Detect which cell encompasses the target text, then output its [X, Y] center coordinate. 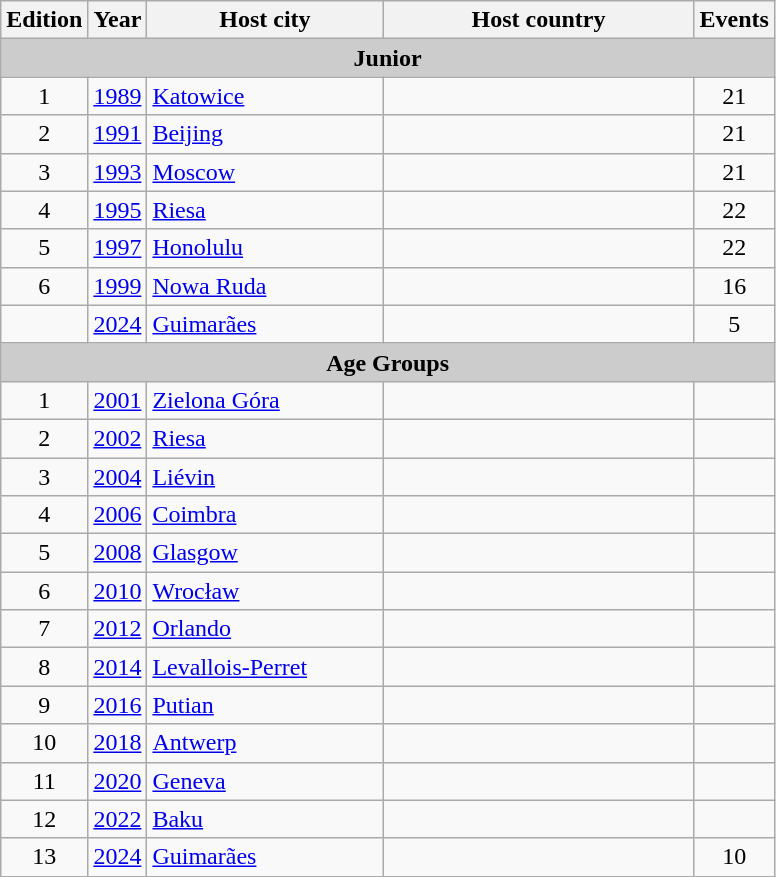
Baku [265, 819]
8 [44, 667]
Beijing [265, 134]
1995 [118, 210]
13 [44, 857]
2020 [118, 781]
Junior [388, 58]
2004 [118, 477]
Antwerp [265, 743]
2018 [118, 743]
1991 [118, 134]
2001 [118, 400]
Glasgow [265, 553]
Events [734, 20]
Coimbra [265, 515]
7 [44, 629]
2006 [118, 515]
Year [118, 20]
2002 [118, 438]
Levallois-Perret [265, 667]
Host city [265, 20]
Moscow [265, 172]
1999 [118, 286]
Katowice [265, 96]
Wrocław [265, 591]
1997 [118, 248]
2016 [118, 705]
1993 [118, 172]
Edition [44, 20]
9 [44, 705]
11 [44, 781]
2012 [118, 629]
2014 [118, 667]
Honolulu [265, 248]
Nowa Ruda [265, 286]
2022 [118, 819]
Host country [538, 20]
2010 [118, 591]
12 [44, 819]
Liévin [265, 477]
Putian [265, 705]
16 [734, 286]
Geneva [265, 781]
1989 [118, 96]
Orlando [265, 629]
2008 [118, 553]
Zielona Góra [265, 400]
Age Groups [388, 362]
